For the text-containing cell, return its midpoint in (x, y) coordinate format. 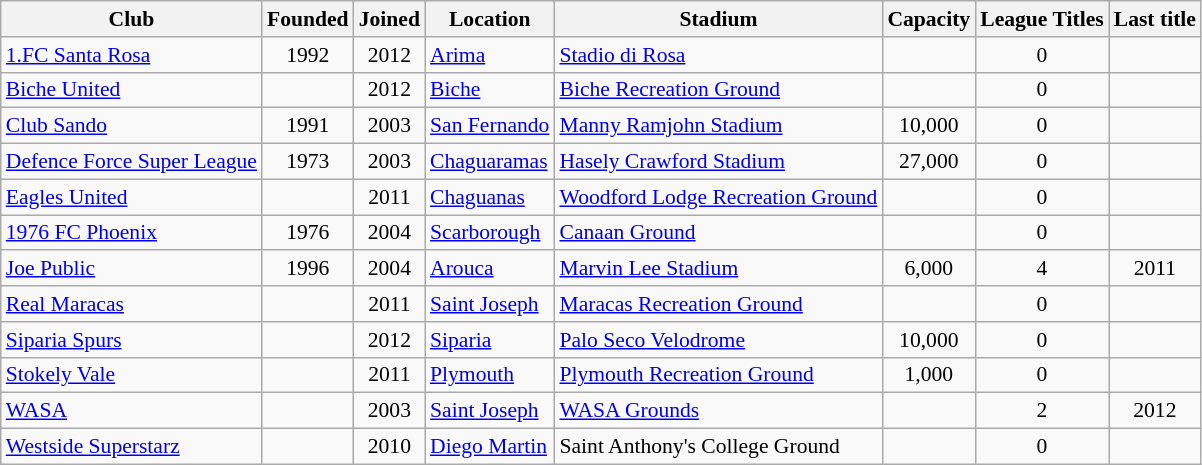
Biche Recreation Ground (718, 90)
Club (132, 19)
Real Maracas (132, 304)
League Titles (1042, 19)
Plymouth Recreation Ground (718, 375)
Stadio di Rosa (718, 55)
2 (1042, 411)
WASA Grounds (718, 411)
Arima (490, 55)
2010 (390, 447)
1976 (308, 233)
Last title (1155, 19)
Founded (308, 19)
Club Sando (132, 126)
Diego Martin (490, 447)
Westside Superstarz (132, 447)
Hasely Crawford Stadium (718, 162)
1,000 (928, 375)
1.FC Santa Rosa (132, 55)
Biche United (132, 90)
Defence Force Super League (132, 162)
Arouca (490, 269)
Maracas Recreation Ground (718, 304)
Siparia Spurs (132, 340)
Scarborough (490, 233)
Capacity (928, 19)
Chaguanas (490, 197)
WASA (132, 411)
Plymouth (490, 375)
Eagles United (132, 197)
1976 FC Phoenix (132, 233)
Manny Ramjohn Stadium (718, 126)
1991 (308, 126)
27,000 (928, 162)
1992 (308, 55)
Canaan Ground (718, 233)
1973 (308, 162)
Stadium (718, 19)
6,000 (928, 269)
Stokely Vale (132, 375)
Saint Anthony's College Ground (718, 447)
Marvin Lee Stadium (718, 269)
4 (1042, 269)
Chaguaramas (490, 162)
Siparia (490, 340)
Location (490, 19)
Palo Seco Velodrome (718, 340)
Joined (390, 19)
1996 (308, 269)
Woodford Lodge Recreation Ground (718, 197)
Biche (490, 90)
Joe Public (132, 269)
San Fernando (490, 126)
